From the cell containing the given text, extract its center point as (X, Y) coordinate. 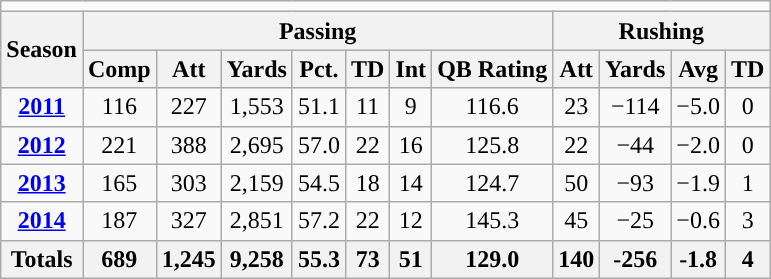
4 (747, 259)
9 (411, 107)
2,159 (256, 183)
73 (367, 259)
12 (411, 221)
2,695 (256, 145)
Rushing (662, 31)
3 (747, 221)
116 (119, 107)
14 (411, 183)
1,553 (256, 107)
2011 (42, 107)
327 (188, 221)
Comp (119, 69)
-256 (636, 259)
57.0 (318, 145)
−1.9 (698, 183)
−5.0 (698, 107)
227 (188, 107)
−114 (636, 107)
23 (576, 107)
221 (119, 145)
−93 (636, 183)
11 (367, 107)
125.8 (492, 145)
54.5 (318, 183)
303 (188, 183)
Season (42, 50)
45 (576, 221)
18 (367, 183)
1,245 (188, 259)
2,851 (256, 221)
50 (576, 183)
2014 (42, 221)
165 (119, 183)
16 (411, 145)
−0.6 (698, 221)
QB Rating (492, 69)
57.2 (318, 221)
145.3 (492, 221)
Pct. (318, 69)
−2.0 (698, 145)
-1.8 (698, 259)
129.0 (492, 259)
Int (411, 69)
Totals (42, 259)
187 (119, 221)
140 (576, 259)
Passing (317, 31)
689 (119, 259)
2012 (42, 145)
51.1 (318, 107)
Avg (698, 69)
116.6 (492, 107)
−25 (636, 221)
388 (188, 145)
1 (747, 183)
55.3 (318, 259)
51 (411, 259)
2013 (42, 183)
9,258 (256, 259)
124.7 (492, 183)
−44 (636, 145)
